Capture the cell that displays the provided text and extract its (x, y) central coordinate. 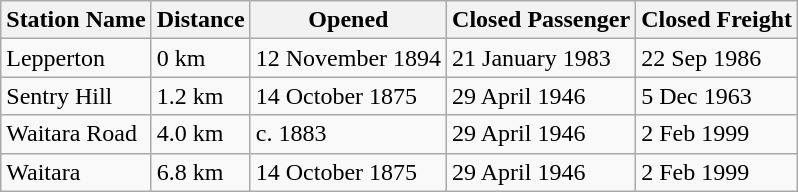
Closed Passenger (542, 20)
21 January 1983 (542, 58)
4.0 km (200, 134)
Lepperton (76, 58)
12 November 1894 (348, 58)
0 km (200, 58)
c. 1883 (348, 134)
5 Dec 1963 (717, 96)
6.8 km (200, 172)
Opened (348, 20)
Station Name (76, 20)
Closed Freight (717, 20)
Waitara (76, 172)
Waitara Road (76, 134)
22 Sep 1986 (717, 58)
1.2 km (200, 96)
Sentry Hill (76, 96)
Distance (200, 20)
